Return [x, y] of the center of cell containing provided text 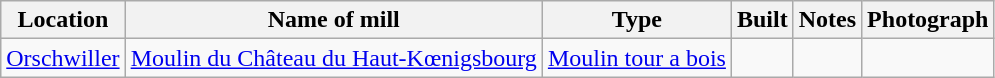
Location [63, 20]
Photograph [928, 20]
Type [636, 20]
Name of mill [334, 20]
Notes [827, 20]
Moulin tour a bois [636, 58]
Moulin du Château du Haut-Kœnigsbourg [334, 58]
Orschwiller [63, 58]
Built [762, 20]
